Return the (X, Y) coordinate for the center point of the cell that contains the specified text.  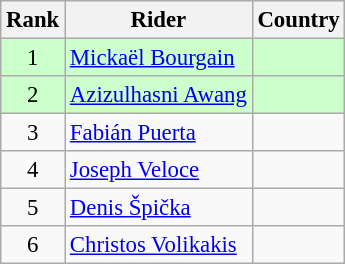
Country (298, 20)
3 (33, 133)
5 (33, 208)
6 (33, 245)
Fabián Puerta (159, 133)
Christos Volikakis (159, 245)
Denis Špička (159, 208)
Joseph Veloce (159, 170)
Rider (159, 20)
4 (33, 170)
Mickaël Bourgain (159, 58)
Rank (33, 20)
Azizulhasni Awang (159, 95)
2 (33, 95)
1 (33, 58)
